Return the (x, y) coordinate for the center point of the cell that contains the specified text.  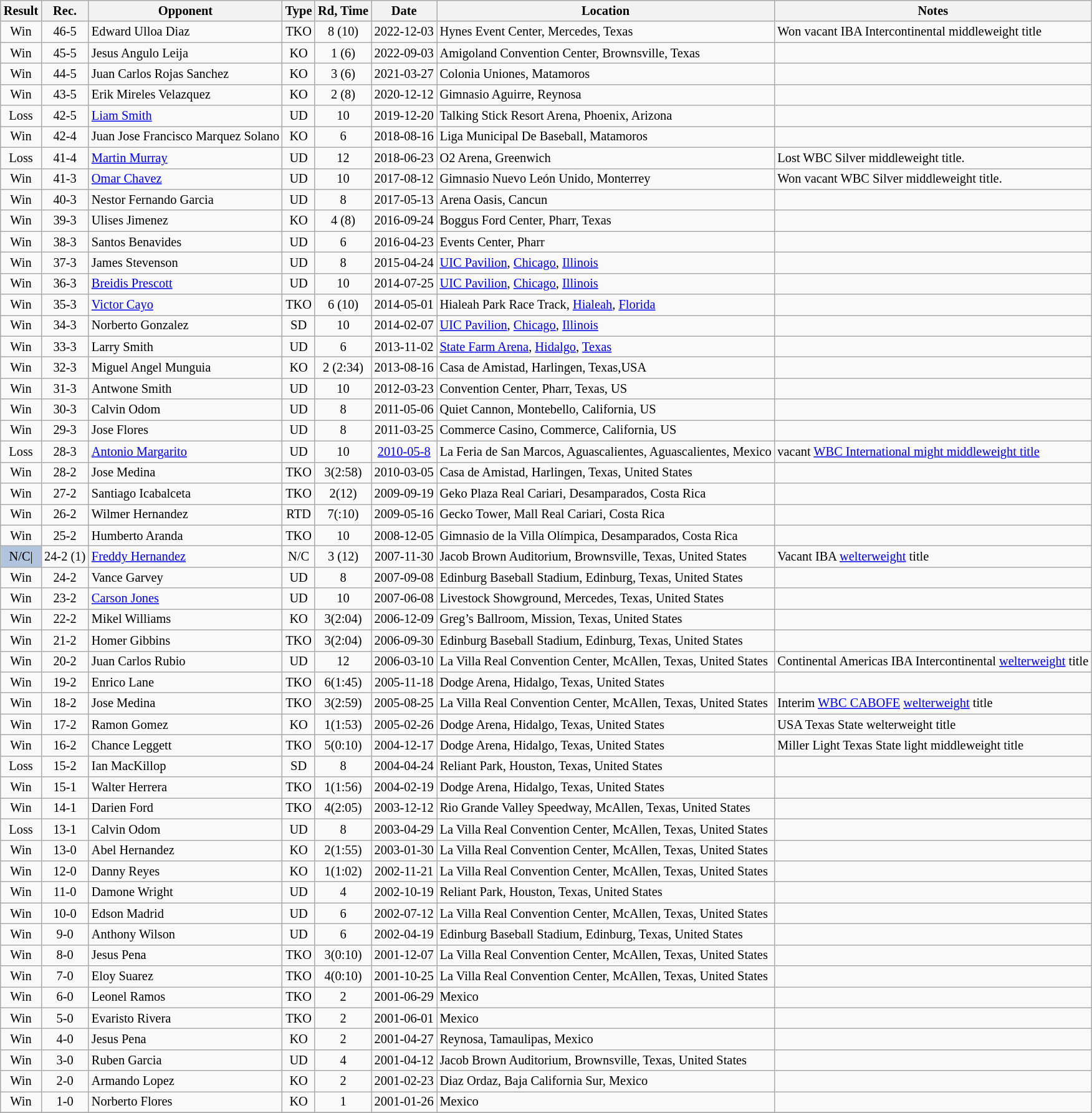
Livestock Showground, Mercedes, Texas, United States (606, 599)
5(0:10) (343, 746)
33-3 (65, 347)
Juan Carlos Rojas Sanchez (186, 74)
Location (606, 11)
2009-09-19 (404, 494)
2010-03-05 (404, 473)
23-2 (65, 599)
3 (6) (343, 74)
39-3 (65, 221)
6 (10) (343, 305)
19-2 (65, 683)
2022-12-03 (404, 32)
Larry Smith (186, 347)
46-5 (65, 32)
2014-07-25 (404, 284)
Antwone Smith (186, 389)
Humberto Aranda (186, 536)
Chance Leggett (186, 746)
Miguel Angel Munguia (186, 368)
Victor Cayo (186, 305)
Freddy Hernandez (186, 557)
4(0:10) (343, 976)
2004-02-19 (404, 788)
Quiet Cannon, Montebello, California, US (606, 410)
3 (12) (343, 557)
2005-11-18 (404, 683)
2017-08-12 (404, 179)
2002-11-21 (404, 872)
State Farm Arena, Hidalgo, Texas (606, 347)
6-0 (65, 998)
Walter Herrera (186, 788)
42-4 (65, 137)
Hynes Event Center, Mercedes, Texas (606, 32)
2002-07-12 (404, 913)
8-0 (65, 955)
40-3 (65, 200)
2021-03-27 (404, 74)
2019-12-20 (404, 116)
Ramon Gomez (186, 725)
2013-08-16 (404, 368)
36-3 (65, 284)
4(2:05) (343, 809)
Juan Carlos Rubio (186, 662)
31-3 (65, 389)
Gimnasio de la Villa Olímpica, Desamparados, Costa Rica (606, 536)
USA Texas State welterweight title (934, 725)
1 (343, 1102)
2003-04-29 (404, 829)
2009-05-16 (404, 514)
32-3 (65, 368)
Eloy Suarez (186, 976)
Omar Chavez (186, 179)
2(1:55) (343, 850)
25-2 (65, 536)
2006-12-09 (404, 620)
30-3 (65, 410)
La Feria de San Marcos, Aguascalientes, Aguascalientes, Mexico (606, 452)
Evaristo Rivera (186, 1018)
Santiago Icabalceta (186, 494)
Armando Lopez (186, 1081)
9-0 (65, 935)
15-1 (65, 788)
Juan Jose Francisco Marquez Solano (186, 137)
34-3 (65, 326)
2011-05-06 (404, 410)
Enrico Lane (186, 683)
Amigoland Convention Center, Brownsville, Texas (606, 53)
Jose Flores (186, 431)
41-4 (65, 158)
Carson Jones (186, 599)
24-2 (65, 577)
Diaz Ordaz, Baja California Sur, Mexico (606, 1081)
2006-03-10 (404, 662)
Antonio Margarito (186, 452)
16-2 (65, 746)
Casa de Amistad, Harlingen, Texas, United States (606, 473)
10-0 (65, 913)
12-0 (65, 872)
2001-01-26 (404, 1102)
Arena Oasis, Cancun (606, 200)
Hialeah Park Race Track, Hialeah, Florida (606, 305)
2015-04-24 (404, 263)
2017-05-13 (404, 200)
2005-02-26 (404, 725)
28-2 (65, 473)
2012-03-23 (404, 389)
Abel Hernandez (186, 850)
13-0 (65, 850)
2(12) (343, 494)
29-3 (65, 431)
11-0 (65, 892)
O2 Arena, Greenwich (606, 158)
Opponent (186, 11)
Vacant IBA welterweight title (934, 557)
Wilmer Hernandez (186, 514)
24-2 (1) (65, 557)
Talking Stick Resort Arena, Phoenix, Arizona (606, 116)
1 (6) (343, 53)
Interim WBC CABOFE welterweight title (934, 703)
2001-12-07 (404, 955)
RTD (299, 514)
Damone Wright (186, 892)
2001-06-29 (404, 998)
2001-04-27 (404, 1039)
13-1 (65, 829)
Convention Center, Pharr, Texas, US (606, 389)
17-2 (65, 725)
Geko Plaza Real Cariari, Desamparados, Costa Rica (606, 494)
26-2 (65, 514)
Vance Garvey (186, 577)
Type (299, 11)
2018-06-23 (404, 158)
2007-11-30 (404, 557)
Norberto Flores (186, 1102)
N/C (299, 557)
Reynosa, Tamaulipas, Mexico (606, 1039)
Ian MacKillop (186, 766)
Liam Smith (186, 116)
2014-02-07 (404, 326)
8 (10) (343, 32)
Danny Reyes (186, 872)
2001-02-23 (404, 1081)
1(1:56) (343, 788)
Nestor Fernando Garcia (186, 200)
Events Center, Pharr (606, 242)
2004-04-24 (404, 766)
Lost WBC Silver middleweight title. (934, 158)
2001-04-12 (404, 1061)
15-2 (65, 766)
Darien Ford (186, 809)
3(2:58) (343, 473)
4 (8) (343, 221)
45-5 (65, 53)
N/C| (21, 557)
Liga Municipal De Baseball, Matamoros (606, 137)
Rec. (65, 11)
2 (8) (343, 95)
2018-08-16 (404, 137)
Rio Grande Valley Speedway, McAllen, Texas, United States (606, 809)
35-3 (65, 305)
Anthony Wilson (186, 935)
Greg’s Ballroom, Mission, Texas, United States (606, 620)
Boggus Ford Center, Pharr, Texas (606, 221)
2001-10-25 (404, 976)
Gimnasio Aguirre, Reynosa (606, 95)
3(0:10) (343, 955)
Casa de Amistad, Harlingen, Texas,USA (606, 368)
2013-11-02 (404, 347)
2010-05-8 (404, 452)
20-2 (65, 662)
2011-03-25 (404, 431)
5-0 (65, 1018)
2005-08-25 (404, 703)
2002-04-19 (404, 935)
2007-06-08 (404, 599)
2020-12-12 (404, 95)
14-1 (65, 809)
2016-04-23 (404, 242)
Won vacant IBA Intercontinental middleweight title (934, 32)
Homer Gibbins (186, 640)
Martin Murray (186, 158)
Norberto Gonzalez (186, 326)
Notes (934, 11)
37-3 (65, 263)
Gimnasio Nuevo León Unido, Monterrey (606, 179)
41-3 (65, 179)
Rd, Time (343, 11)
1(1:02) (343, 872)
42-5 (65, 116)
2022-09-03 (404, 53)
27-2 (65, 494)
Miller Light Texas State light middleweight title (934, 746)
18-2 (65, 703)
44-5 (65, 74)
28-3 (65, 452)
vacant WBC International might middleweight title (934, 452)
Edward Ulloa Diaz (186, 32)
Edson Madrid (186, 913)
1(1:53) (343, 725)
2003-12-12 (404, 809)
38-3 (65, 242)
1-0 (65, 1102)
Mikel Williams (186, 620)
2 (2:34) (343, 368)
2001-06-01 (404, 1018)
7-0 (65, 976)
Gecko Tower, Mall Real Cariari, Costa Rica (606, 514)
Continental Americas IBA Intercontinental welterweight title (934, 662)
6(1:45) (343, 683)
Colonia Uniones, Matamoros (606, 74)
2008-12-05 (404, 536)
21-2 (65, 640)
2007-09-08 (404, 577)
Breidis Prescott (186, 284)
2004-12-17 (404, 746)
Commerce Casino, Commerce, California, US (606, 431)
2016-09-24 (404, 221)
43-5 (65, 95)
7(:10) (343, 514)
Leonel Ramos (186, 998)
Ruben Garcia (186, 1061)
Date (404, 11)
Erik Mireles Velazquez (186, 95)
2006-09-30 (404, 640)
Santos Benavides (186, 242)
2-0 (65, 1081)
2002-10-19 (404, 892)
4-0 (65, 1039)
Won vacant WBC Silver middleweight title. (934, 179)
Ulises Jimenez (186, 221)
22-2 (65, 620)
2014-05-01 (404, 305)
James Stevenson (186, 263)
3(2:59) (343, 703)
Jesus Angulo Leija (186, 53)
2003-01-30 (404, 850)
Result (21, 11)
3-0 (65, 1061)
